Output the (x, y) coordinate of the center of the cell containing the given text.  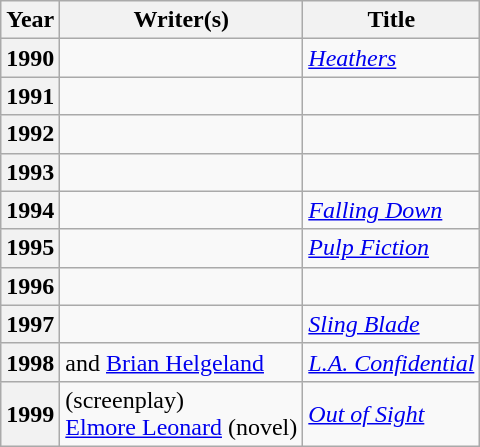
1993 (30, 172)
1997 (30, 324)
Falling Down (392, 210)
1999 (30, 414)
Out of Sight (392, 414)
Sling Blade (392, 324)
1994 (30, 210)
Title (392, 20)
1992 (30, 134)
Year (30, 20)
1990 (30, 58)
(screenplay)Elmore Leonard (novel) (182, 414)
1991 (30, 96)
1998 (30, 362)
Pulp Fiction (392, 248)
1996 (30, 286)
Writer(s) (182, 20)
L.A. Confidential (392, 362)
Heathers (392, 58)
1995 (30, 248)
and Brian Helgeland (182, 362)
